Provide the [X, Y] coordinate of the cell's center where the given text is located.  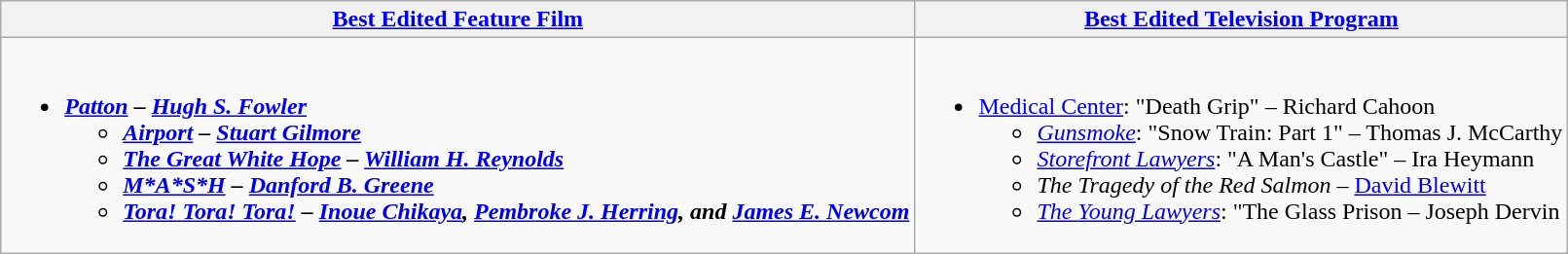
Best Edited Feature Film [457, 19]
Best Edited Television Program [1242, 19]
